Scan for the cell matching the given text and deliver its [x, y] coordinate at center. 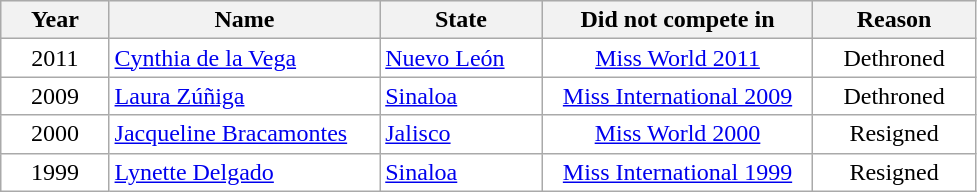
2011 [55, 58]
Name [244, 20]
Jalisco [461, 134]
Miss World 2011 [678, 58]
Miss International 1999 [678, 172]
Reason [894, 20]
Laura Zúñiga [244, 96]
2000 [55, 134]
Jacqueline Bracamontes [244, 134]
Did not compete in [678, 20]
Miss World 2000 [678, 134]
Nuevo León [461, 58]
2009 [55, 96]
Lynette Delgado [244, 172]
Year [55, 20]
1999 [55, 172]
State [461, 20]
Cynthia de la Vega [244, 58]
Miss International 2009 [678, 96]
